Find where the given text appears and provide that cell's center as (X, Y) coordinate. 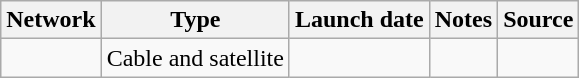
Source (538, 20)
Launch date (359, 20)
Network (51, 20)
Type (195, 20)
Notes (463, 20)
Cable and satellite (195, 58)
